Locate the cell with the specified text and output its [x, y] center coordinate. 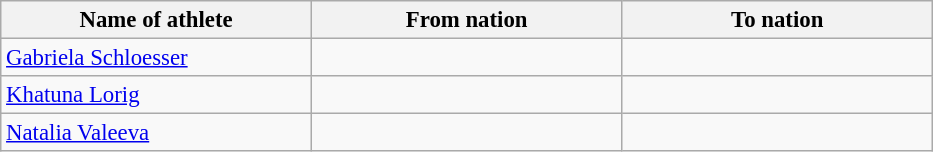
From nation [466, 20]
Name of athlete [156, 20]
To nation [778, 20]
Khatuna Lorig [156, 95]
Natalia Valeeva [156, 133]
Gabriela Schloesser [156, 58]
